Return (x, y) of the center of cell containing provided text 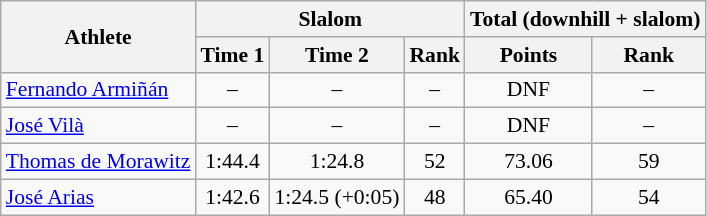
Thomas de Morawitz (98, 162)
Total (downhill + slalom) (586, 19)
48 (434, 197)
José Vilà (98, 126)
Time 2 (336, 55)
Athlete (98, 36)
Slalom (330, 19)
1:42.6 (233, 197)
Fernando Armiñán (98, 90)
65.40 (528, 197)
54 (649, 197)
73.06 (528, 162)
59 (649, 162)
Time 1 (233, 55)
1:44.4 (233, 162)
José Arias (98, 197)
1:24.8 (336, 162)
Points (528, 55)
1:24.5 (+0:05) (336, 197)
52 (434, 162)
